Scan for the cell matching the given text and deliver its [x, y] coordinate at center. 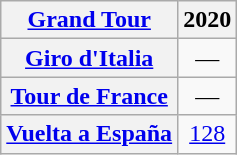
2020 [208, 20]
Vuelta a España [90, 134]
128 [208, 134]
Tour de France [90, 96]
Grand Tour [90, 20]
Giro d'Italia [90, 58]
